Detect which cell encompasses the target text, then output its [x, y] center coordinate. 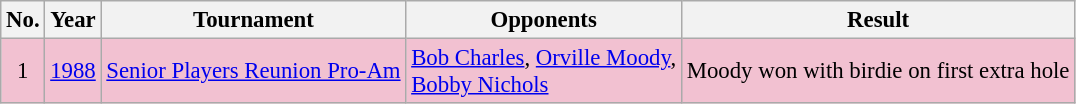
Bob Charles, Orville Moody, Bobby Nichols [544, 72]
1988 [73, 72]
Opponents [544, 20]
Year [73, 20]
No. [23, 20]
Senior Players Reunion Pro-Am [254, 72]
Moody won with birdie on first extra hole [878, 72]
1 [23, 72]
Result [878, 20]
Tournament [254, 20]
